From the cell containing the given text, extract its center point as (x, y) coordinate. 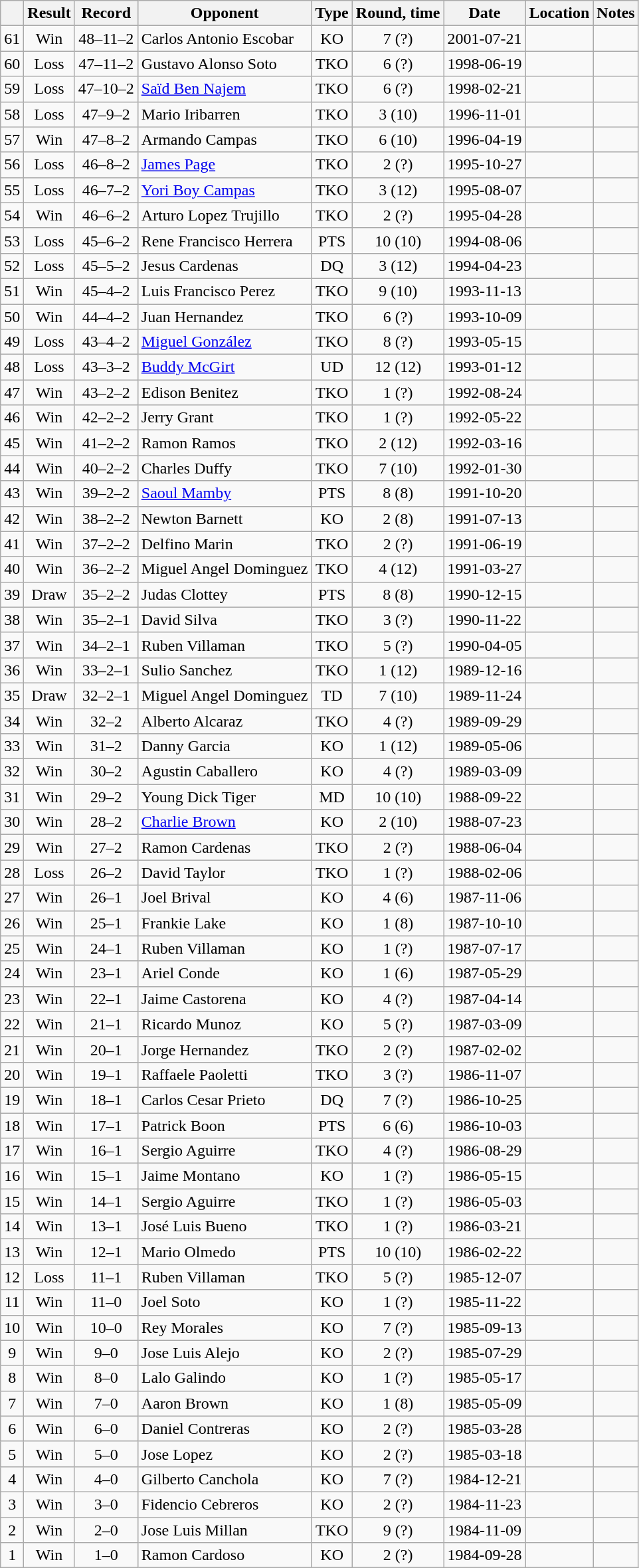
43–3–2 (106, 367)
8 (12, 1378)
Jose Luis Millan (225, 1529)
Round, time (398, 13)
3–0 (106, 1504)
31–2 (106, 746)
1 (12, 1555)
28 (12, 873)
3 (10) (398, 114)
46–7–2 (106, 190)
Joel Brival (225, 898)
1991-10-20 (485, 493)
12 (12) (398, 367)
8 (?) (398, 342)
11–1 (106, 1277)
4 (6) (398, 898)
29 (12, 847)
25–1 (106, 923)
Rene Francisco Herrera (225, 240)
1984-12-21 (485, 1479)
29–2 (106, 797)
35 (12, 695)
36 (12, 670)
13 (12, 1252)
Patrick Boon (225, 1126)
54 (12, 215)
Charles Duffy (225, 468)
Young Dick Tiger (225, 797)
1987-07-17 (485, 948)
50 (12, 317)
45–4–2 (106, 291)
Daniel Contreras (225, 1429)
David Taylor (225, 873)
1989-11-24 (485, 695)
12 (12, 1277)
1984-09-28 (485, 1555)
José Luis Bueno (225, 1227)
19 (12, 1100)
46 (12, 418)
48–11–2 (106, 39)
1986-05-03 (485, 1201)
2 (8) (398, 519)
Carlos Antonio Escobar (225, 39)
Saïd Ben Najem (225, 89)
23 (12, 999)
Ricardo Munoz (225, 1024)
MD (332, 797)
47 (12, 392)
1987-11-06 (485, 898)
1987-10-10 (485, 923)
Type (332, 13)
4–0 (106, 1479)
Juan Hernandez (225, 317)
24 (12, 974)
1992-03-16 (485, 443)
30 (12, 822)
Mario Olmedo (225, 1252)
1994-04-23 (485, 266)
9–0 (106, 1353)
27–2 (106, 847)
33–2–1 (106, 670)
Jerry Grant (225, 418)
39 (12, 594)
32 (12, 772)
14 (12, 1227)
6–0 (106, 1429)
5–0 (106, 1454)
2 (10) (398, 822)
1985-03-28 (485, 1429)
38 (12, 620)
Jaime Castorena (225, 999)
10–0 (106, 1328)
Rey Morales (225, 1328)
15–1 (106, 1176)
3 (12, 1504)
Raffaele Paoletti (225, 1075)
Judas Clottey (225, 594)
37 (12, 645)
1986-03-21 (485, 1227)
Sulio Sanchez (225, 670)
21–1 (106, 1024)
1985-05-09 (485, 1403)
6 (12, 1429)
Luis Francisco Perez (225, 291)
46–6–2 (106, 215)
9 (10) (398, 291)
Notes (616, 13)
David Silva (225, 620)
60 (12, 64)
42 (12, 519)
1995-04-28 (485, 215)
Frankie Lake (225, 923)
44–4–2 (106, 317)
41–2–2 (106, 443)
30–2 (106, 772)
1984-11-09 (485, 1529)
23–1 (106, 974)
59 (12, 89)
1986-11-07 (485, 1075)
43 (12, 493)
Jesus Cardenas (225, 266)
18–1 (106, 1100)
1987-04-14 (485, 999)
1992-08-24 (485, 392)
Edison Benitez (225, 392)
47–8–2 (106, 139)
Record (106, 13)
1988-02-06 (485, 873)
33 (12, 746)
1993-05-15 (485, 342)
34 (12, 721)
13–1 (106, 1227)
Date (485, 13)
39–2–2 (106, 493)
18 (12, 1126)
57 (12, 139)
1998-02-21 (485, 89)
Agustin Caballero (225, 772)
31 (12, 797)
1991-06-19 (485, 544)
Saoul Mamby (225, 493)
1986-10-25 (485, 1100)
24–1 (106, 948)
1993-01-12 (485, 367)
Joel Soto (225, 1302)
34–2–1 (106, 645)
1996-04-19 (485, 139)
44 (12, 468)
Jorge Hernandez (225, 1049)
2 (12, 1529)
1986-05-15 (485, 1176)
55 (12, 190)
1998-06-19 (485, 64)
Aaron Brown (225, 1403)
32–2–1 (106, 695)
25 (12, 948)
36–2–2 (106, 569)
35–2–2 (106, 594)
7–0 (106, 1403)
1985-05-17 (485, 1378)
49 (12, 342)
1987-05-29 (485, 974)
1 (6) (398, 974)
Delfino Marin (225, 544)
61 (12, 39)
Ramon Cardenas (225, 847)
1988-09-22 (485, 797)
22 (12, 1024)
17–1 (106, 1126)
1993-11-13 (485, 291)
48 (12, 367)
1993-10-09 (485, 317)
1986-10-03 (485, 1126)
45–6–2 (106, 240)
Location (559, 13)
Fidencio Cebreros (225, 1504)
5 (12, 1454)
15 (12, 1201)
Ramon Cardoso (225, 1555)
40–2–2 (106, 468)
1988-07-23 (485, 822)
1985-09-13 (485, 1328)
Ariel Conde (225, 974)
53 (12, 240)
2001-07-21 (485, 39)
1989-05-06 (485, 746)
Mario Iribarren (225, 114)
11 (12, 1302)
6 (10) (398, 139)
1994-08-06 (485, 240)
1990-12-15 (485, 594)
1985-11-22 (485, 1302)
43–2–2 (106, 392)
1989-09-29 (485, 721)
41 (12, 544)
9 (12, 1353)
52 (12, 266)
20 (12, 1075)
46–8–2 (106, 165)
UD (332, 367)
4 (12) (398, 569)
10 (12, 1328)
1988-06-04 (485, 847)
16–1 (106, 1151)
1986-08-29 (485, 1151)
1985-12-07 (485, 1277)
TD (332, 695)
Jose Lopez (225, 1454)
1987-03-09 (485, 1024)
28–2 (106, 822)
Arturo Lopez Trujillo (225, 215)
Newton Barnett (225, 519)
Miguel González (225, 342)
37–2–2 (106, 544)
42–2–2 (106, 418)
32–2 (106, 721)
19–1 (106, 1075)
1995-10-27 (485, 165)
26–2 (106, 873)
45 (12, 443)
1985-03-18 (485, 1454)
2–0 (106, 1529)
11–0 (106, 1302)
14–1 (106, 1201)
Ramon Ramos (225, 443)
1985-07-29 (485, 1353)
51 (12, 291)
1984-11-23 (485, 1504)
1986-02-22 (485, 1252)
1995-08-07 (485, 190)
21 (12, 1049)
Opponent (225, 13)
58 (12, 114)
56 (12, 165)
Lalo Galindo (225, 1378)
Armando Campas (225, 139)
1992-01-30 (485, 468)
Jaime Montano (225, 1176)
1–0 (106, 1555)
40 (12, 569)
Gustavo Alonso Soto (225, 64)
35–2–1 (106, 620)
27 (12, 898)
Result (49, 13)
James Page (225, 165)
22–1 (106, 999)
20–1 (106, 1049)
17 (12, 1151)
47–10–2 (106, 89)
45–5–2 (106, 266)
1992-05-22 (485, 418)
Jose Luis Alejo (225, 1353)
16 (12, 1176)
Buddy McGirt (225, 367)
1989-12-16 (485, 670)
7 (12, 1403)
1989-03-09 (485, 772)
43–4–2 (106, 342)
Alberto Alcaraz (225, 721)
4 (12, 1479)
47–9–2 (106, 114)
6 (6) (398, 1126)
47–11–2 (106, 64)
1990-11-22 (485, 620)
Carlos Cesar Prieto (225, 1100)
26–1 (106, 898)
Danny Garcia (225, 746)
Yori Boy Campas (225, 190)
9 (?) (398, 1529)
12–1 (106, 1252)
26 (12, 923)
8–0 (106, 1378)
1991-03-27 (485, 569)
1987-02-02 (485, 1049)
1996-11-01 (485, 114)
1991-07-13 (485, 519)
2 (12) (398, 443)
1990-04-05 (485, 645)
Charlie Brown (225, 822)
38–2–2 (106, 519)
Gilberto Canchola (225, 1479)
